Identify which cell holds the provided text, then report its (x, y) central coordinate. 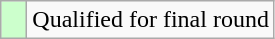
Qualified for final round (151, 20)
